Capture the cell that displays the provided text and extract its [x, y] central coordinate. 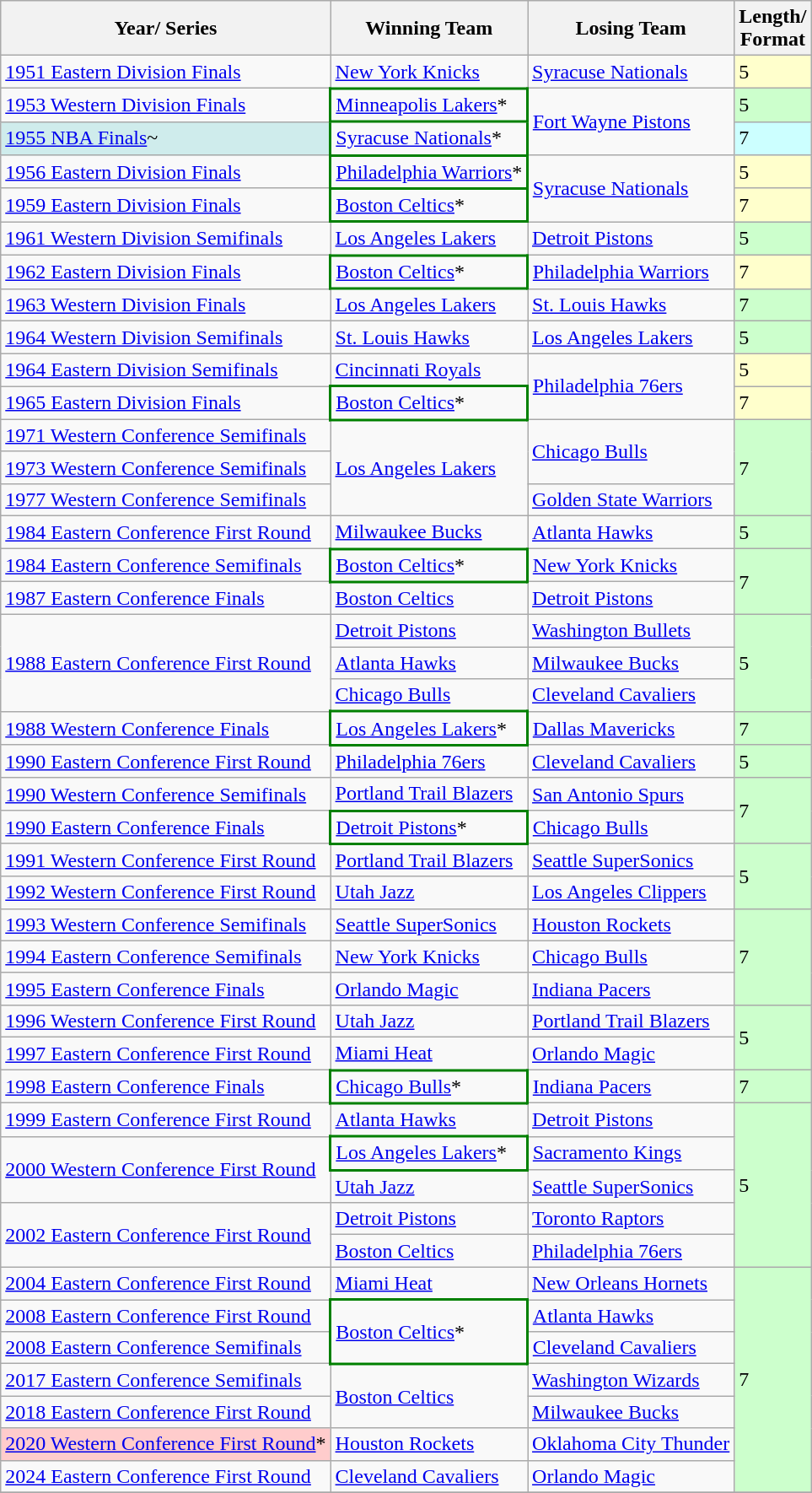
1991 Western Conference First Round [165, 860]
2018 Eastern Conference First Round [165, 1412]
1951 Eastern Division Finals [165, 73]
Fort Wayne Pistons [631, 121]
2002 Eastern Conference First Round [165, 1235]
Oklahoma City Thunder [631, 1444]
Toronto Raptors [631, 1219]
1964 Eastern Division Semifinals [165, 369]
1977 Western Conference Semifinals [165, 499]
1990 Eastern Conference First Round [165, 761]
1996 Western Conference First Round [165, 1021]
Length/Format [772, 29]
Golden State Warriors [631, 499]
1993 Western Conference Semifinals [165, 924]
Losing Team [631, 29]
Dallas Mavericks [631, 729]
1998 Eastern Conference Finals [165, 1086]
2004 Eastern Conference First Round [165, 1284]
1994 Eastern Conference Semifinals [165, 957]
1992 Western Conference First Round [165, 892]
2008 Eastern Conference Semifinals [165, 1348]
1959 Eastern Division Finals [165, 205]
1984 Eastern Conference First Round [165, 531]
1990 Western Conference Semifinals [165, 795]
2008 Eastern Conference First Round [165, 1316]
1971 Western Conference Semifinals [165, 435]
1961 Western Division Semifinals [165, 239]
Minneapolis Lakers* [428, 105]
Philadelphia Warriors* [428, 172]
2017 Eastern Conference Semifinals [165, 1380]
1984 Eastern Conference Semifinals [165, 565]
Philadelphia Warriors [631, 272]
1995 Eastern Conference Finals [165, 989]
2020 Western Conference First Round* [165, 1444]
2000 Western Conference First Round [165, 1169]
Syracuse Nationals* [428, 138]
Winning Team [428, 29]
1999 Eastern Conference First Round [165, 1120]
1987 Eastern Conference Finals [165, 599]
1956 Eastern Division Finals [165, 172]
Washington Bullets [631, 631]
1955 NBA Finals~ [165, 138]
Washington Wizards [631, 1380]
1988 Eastern Conference First Round [165, 663]
1990 Eastern Conference Finals [165, 827]
1973 Western Conference Semifinals [165, 467]
1953 Western Division Finals [165, 105]
1988 Western Conference Finals [165, 729]
Chicago Bulls* [428, 1086]
2024 Eastern Conference First Round [165, 1476]
Year/ Series [165, 29]
San Antonio Spurs [631, 795]
New Orleans Hornets [631, 1284]
Sacramento Kings [631, 1153]
1964 Western Division Semifinals [165, 337]
Detroit Pistons* [428, 827]
1997 Eastern Conference First Round [165, 1053]
1962 Eastern Division Finals [165, 272]
Cincinnati Royals [428, 369]
Los Angeles Clippers [631, 892]
1965 Eastern Division Finals [165, 403]
1963 Western Division Finals [165, 305]
